Return [x, y] of the center of cell containing provided text 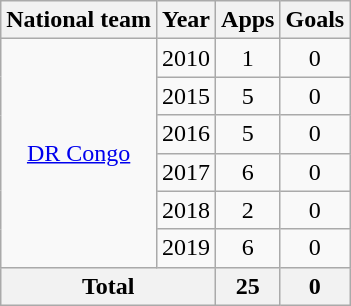
National team [79, 20]
Year [186, 20]
Goals [315, 20]
2018 [186, 210]
Apps [248, 20]
25 [248, 286]
1 [248, 58]
2017 [186, 172]
2015 [186, 96]
DR Congo [79, 153]
2010 [186, 58]
2 [248, 210]
2016 [186, 134]
2019 [186, 248]
Total [108, 286]
